Return the [x, y] coordinate for the center point of the cell that contains the specified text.  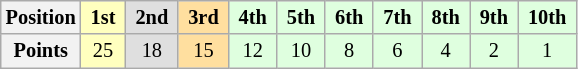
10th [547, 17]
25 [104, 51]
6th [349, 17]
1st [104, 17]
18 [152, 51]
3rd [203, 17]
2nd [152, 17]
4th [253, 17]
12 [253, 51]
2 [494, 51]
7th [397, 17]
4 [446, 51]
9th [494, 17]
Position [41, 17]
10 [301, 51]
1 [547, 51]
5th [301, 17]
8th [446, 17]
8 [349, 51]
6 [397, 51]
Points [41, 51]
15 [203, 51]
